Detect which cell encompasses the target text, then output its (X, Y) center coordinate. 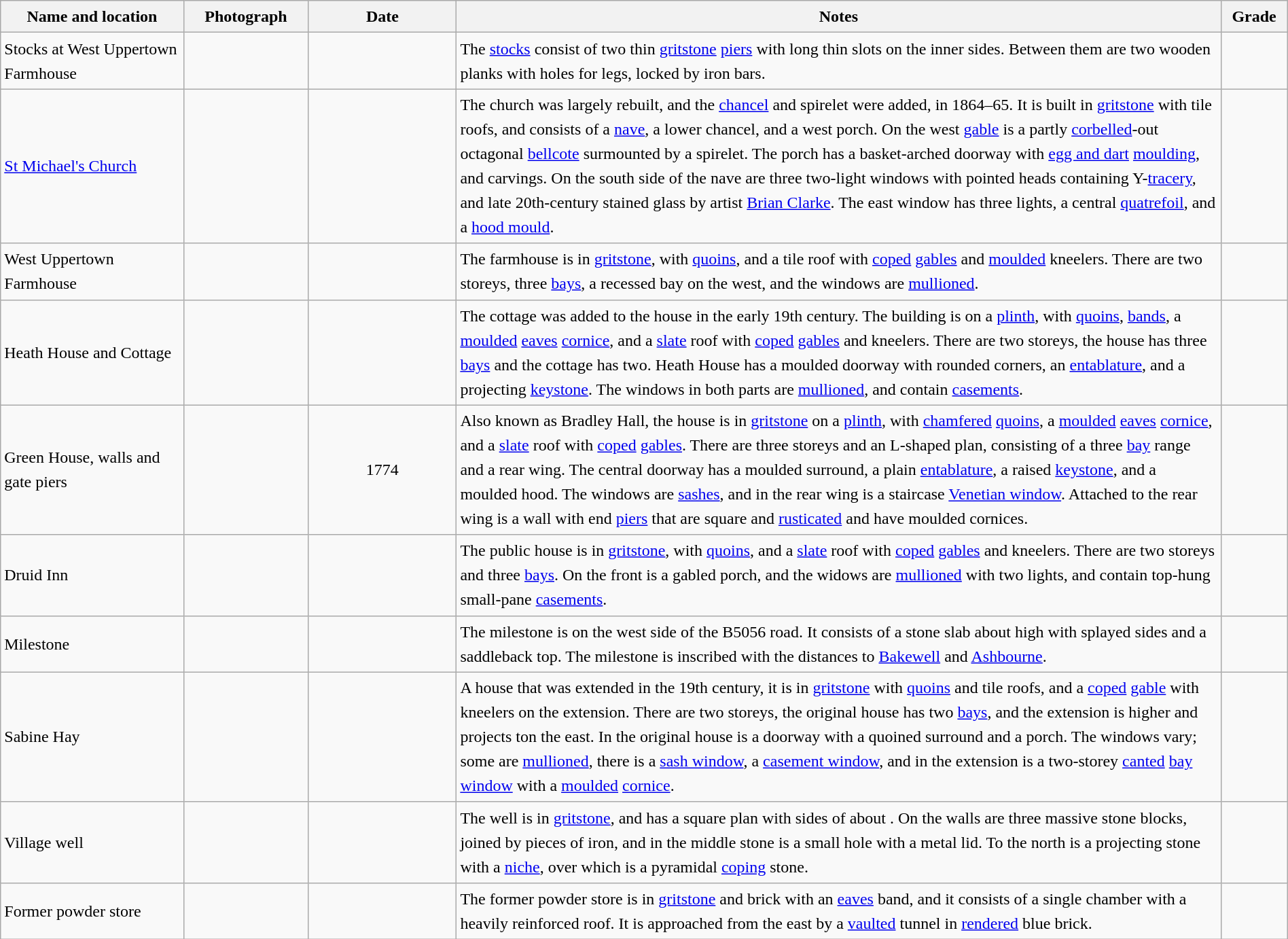
Notes (838, 16)
Heath House and Cottage (92, 352)
Date (382, 16)
Grade (1254, 16)
Village well (92, 843)
Milestone (92, 644)
Photograph (246, 16)
Green House, walls and gate piers (92, 470)
Name and location (92, 16)
St Michael's Church (92, 166)
1774 (382, 470)
West Uppertown Farmhouse (92, 272)
Druid Inn (92, 575)
Stocks at West Uppertown Farmhouse (92, 61)
Former powder store (92, 910)
Sabine Hay (92, 737)
